Provide the (X, Y) coordinate of the cell's center where the given text is located.  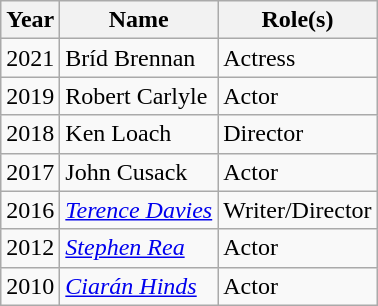
John Cusack (139, 172)
Terence Davies (139, 210)
Writer/Director (298, 210)
2012 (30, 248)
2018 (30, 134)
Director (298, 134)
2016 (30, 210)
Bríd Brennan (139, 58)
2010 (30, 286)
Ciarán Hinds (139, 286)
Stephen Rea (139, 248)
Ken Loach (139, 134)
Year (30, 20)
Name (139, 20)
Role(s) (298, 20)
Actress (298, 58)
2021 (30, 58)
2017 (30, 172)
2019 (30, 96)
Robert Carlyle (139, 96)
